For the text-containing cell, return its midpoint in [X, Y] coordinate format. 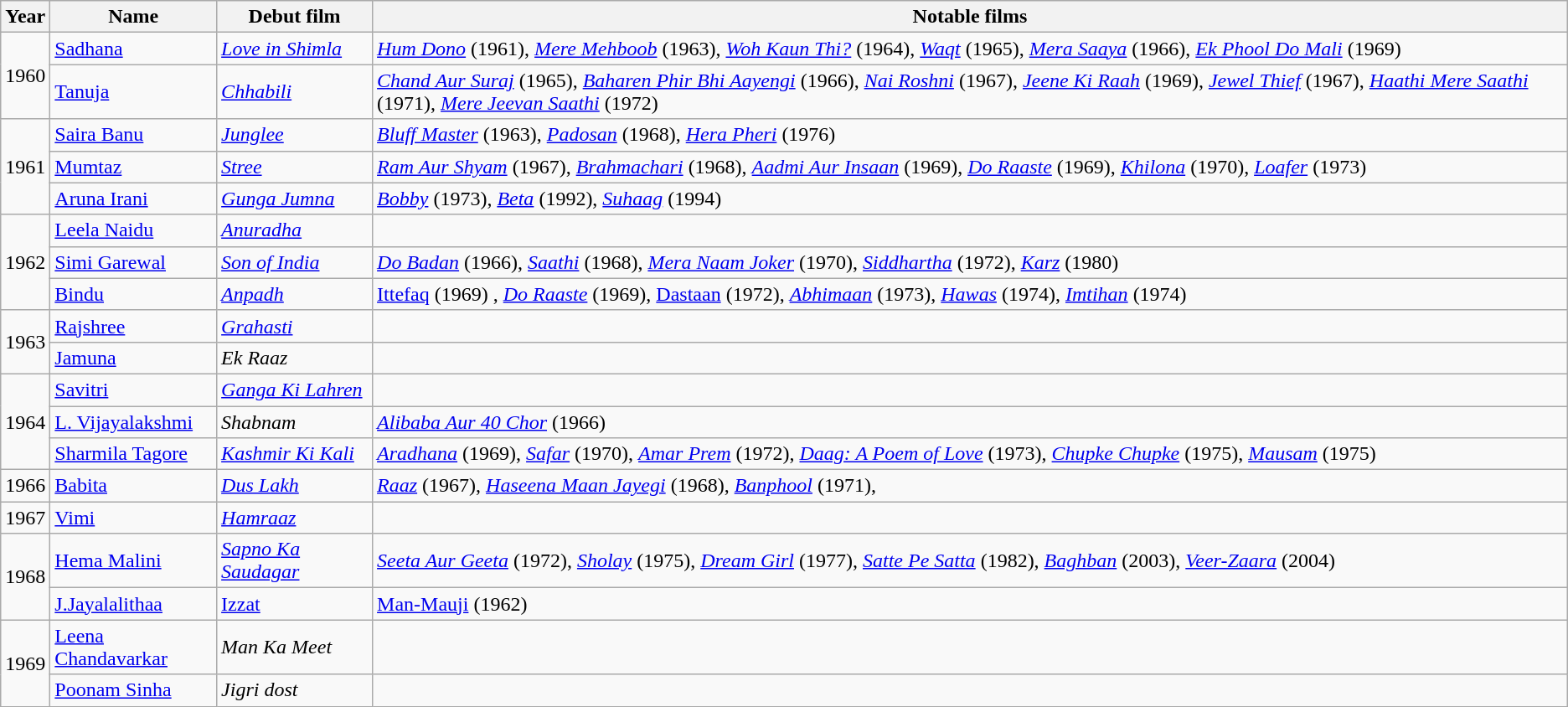
1966 [25, 486]
Ittefaq (1969) , Do Raaste (1969), Dastaan (1972), Abhimaan (1973), Hawas (1974), Imtihan (1974) [970, 294]
Vimi [134, 518]
Love in Shimla [295, 49]
Tanuja [134, 92]
Hum Dono (1961), Mere Mehboob (1963), Woh Kaun Thi? (1964), Waqt (1965), Mera Saaya (1966), Ek Phool Do Mali (1969) [970, 49]
Ram Aur Shyam (1967), Brahmachari (1968), Aadmi Aur Insaan (1969), Do Raaste (1969), Khilona (1970), Loafer (1973) [970, 167]
Saira Banu [134, 135]
Aruna Irani [134, 199]
Kashmir Ki Kali [295, 454]
Anuradha [295, 230]
Jigri dost [295, 690]
Mumtaz [134, 167]
Izzat [295, 604]
Notable films [970, 17]
Gunga Jumna [295, 199]
Man-Mauji (1962) [970, 604]
Anpadh [295, 294]
Aradhana (1969), Safar (1970), Amar Prem (1972), Daag: A Poem of Love (1973), Chupke Chupke (1975), Mausam (1975) [970, 454]
1961 [25, 167]
Raaz (1967), Haseena Maan Jayegi (1968), Banphool (1971), [970, 486]
Bindu [134, 294]
Debut film [295, 17]
Hamraaz [295, 518]
J.Jayalalithaa [134, 604]
Ek Raaz [295, 358]
Ganga Ki Lahren [295, 390]
1969 [25, 663]
Dus Lakh [295, 486]
Sadhana [134, 49]
Savitri [134, 390]
Chhabili [295, 92]
Son of India [295, 262]
Sharmila Tagore [134, 454]
Babita [134, 486]
Leela Naidu [134, 230]
Sapno Ka Saudagar [295, 561]
1963 [25, 342]
Year [25, 17]
1962 [25, 262]
L. Vijayalakshmi [134, 421]
Name [134, 17]
Leena Chandavarkar [134, 647]
1960 [25, 75]
Bluff Master (1963), Padosan (1968), Hera Pheri (1976) [970, 135]
Bobby (1973), Beta (1992), Suhaag (1994) [970, 199]
Rajshree [134, 326]
1964 [25, 421]
Junglee [295, 135]
Poonam Sinha [134, 690]
Simi Garewal [134, 262]
Jamuna [134, 358]
Alibaba Aur 40 Chor (1966) [970, 421]
Do Badan (1966), Saathi (1968), Mera Naam Joker (1970), Siddhartha (1972), Karz (1980) [970, 262]
Shabnam [295, 421]
Grahasti [295, 326]
Seeta Aur Geeta (1972), Sholay (1975), Dream Girl (1977), Satte Pe Satta (1982), Baghban (2003), Veer-Zaara (2004) [970, 561]
Stree [295, 167]
1968 [25, 576]
1967 [25, 518]
Hema Malini [134, 561]
Man Ka Meet [295, 647]
